Search for the cell housing the specified text and yield its (X, Y) center coordinate. 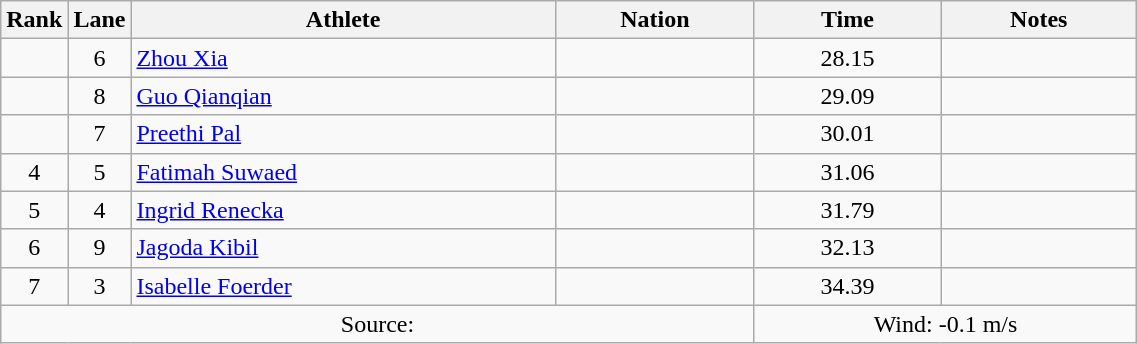
Athlete (343, 20)
Wind: -0.1 m/s (946, 324)
32.13 (848, 248)
8 (100, 96)
Preethi Pal (343, 134)
Source: (378, 324)
34.39 (848, 286)
30.01 (848, 134)
9 (100, 248)
Fatimah Suwaed (343, 172)
28.15 (848, 58)
Time (848, 20)
31.79 (848, 210)
29.09 (848, 96)
Notes (1039, 20)
Lane (100, 20)
Guo Qianqian (343, 96)
Rank (34, 20)
Jagoda Kibil (343, 248)
Ingrid Renecka (343, 210)
3 (100, 286)
31.06 (848, 172)
Nation (654, 20)
Isabelle Foerder (343, 286)
Zhou Xia (343, 58)
